For the text-containing cell, return its midpoint in (X, Y) coordinate format. 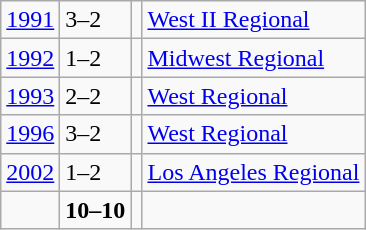
2–2 (96, 96)
1991 (30, 20)
1996 (30, 134)
Los Angeles Regional (254, 172)
2002 (30, 172)
1992 (30, 58)
10–10 (96, 210)
1993 (30, 96)
West II Regional (254, 20)
Midwest Regional (254, 58)
